Locate the cell with the specified text and output its [x, y] center coordinate. 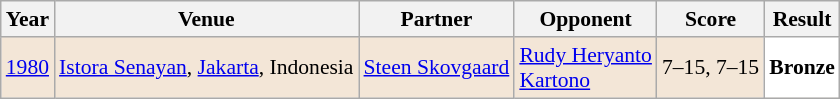
7–15, 7–15 [710, 68]
Score [710, 19]
Year [28, 19]
Istora Senayan, Jakarta, Indonesia [206, 68]
Venue [206, 19]
Partner [437, 19]
Steen Skovgaard [437, 68]
Rudy Heryanto Kartono [586, 68]
1980 [28, 68]
Opponent [586, 19]
Bronze [802, 68]
Result [802, 19]
